Find where the given text appears and provide that cell's center as (x, y) coordinate. 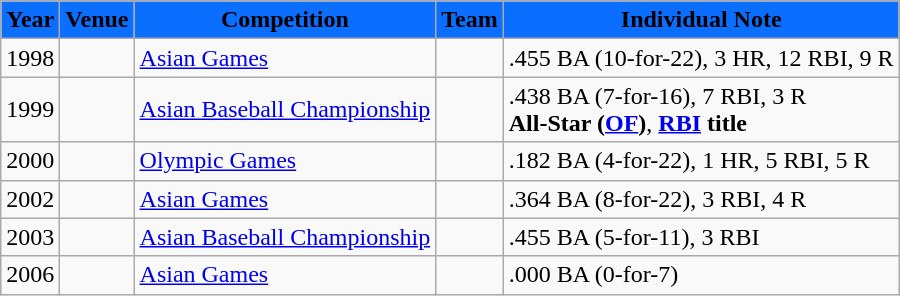
.455 BA (5-for-11), 3 RBI (701, 237)
Individual Note (701, 20)
2003 (30, 237)
.438 BA (7-for-16), 7 RBI, 3 RAll-Star (OF), RBI title (701, 110)
1998 (30, 58)
.000 BA (0-for-7) (701, 275)
2006 (30, 275)
1999 (30, 110)
.364 BA (8-for-22), 3 RBI, 4 R (701, 199)
.455 BA (10-for-22), 3 HR, 12 RBI, 9 R (701, 58)
Competition (285, 20)
.182 BA (4-for-22), 1 HR, 5 RBI, 5 R (701, 161)
2000 (30, 161)
Olympic Games (285, 161)
Team (470, 20)
Year (30, 20)
2002 (30, 199)
Venue (97, 20)
